Identify which cell holds the provided text, then report its [x, y] central coordinate. 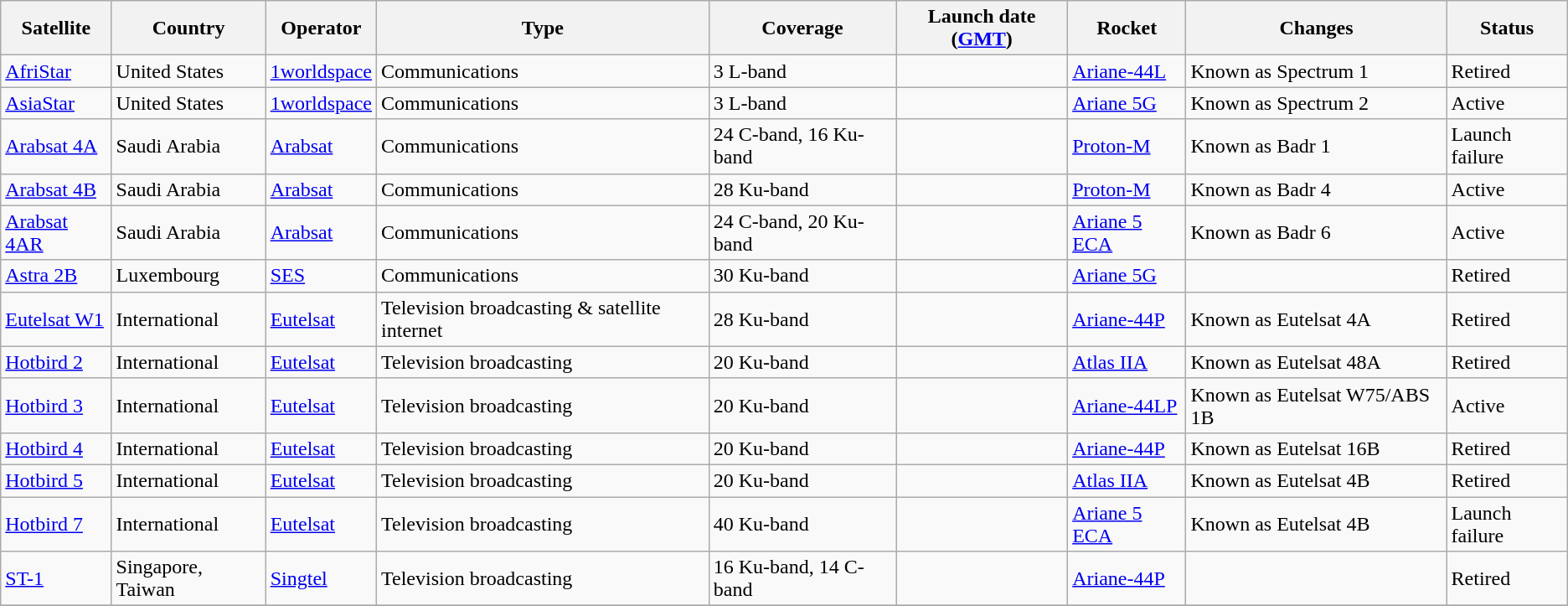
Hotbird 4 [56, 448]
Known as Spectrum 1 [1317, 71]
SES [321, 276]
16 Ku-band, 14 C-band [802, 578]
Ariane-44L [1127, 71]
Luxembourg [188, 276]
Known as Eutelsat 16B [1317, 448]
Status [1507, 28]
Arabsat 4AR [56, 233]
24 C-band, 20 Ku-band [802, 233]
Hotbird 5 [56, 480]
Hotbird 3 [56, 406]
Known as Eutelsat W75/ABS 1B [1317, 406]
AsiaStar [56, 103]
24 C-band, 16 Ku-band [802, 146]
Ariane-44LP [1127, 406]
Singtel [321, 578]
AfriStar [56, 71]
Launch date (GMT) [982, 28]
Known as Badr 1 [1317, 146]
Known as Badr 4 [1317, 189]
Known as Eutelsat 4A [1317, 319]
Satellite [56, 28]
Country [188, 28]
ST-1 [56, 578]
Rocket [1127, 28]
Arabsat 4B [56, 189]
Hotbird 2 [56, 362]
Known as Spectrum 2 [1317, 103]
Singapore, Taiwan [188, 578]
Television broadcasting & satellite internet [543, 319]
Eutelsat W1 [56, 319]
Astra 2B [56, 276]
Operator [321, 28]
Known as Eutelsat 48A [1317, 362]
Changes [1317, 28]
Hotbird 7 [56, 523]
40 Ku-band [802, 523]
30 Ku-band [802, 276]
Known as Badr 6 [1317, 233]
Coverage [802, 28]
Type [543, 28]
Arabsat 4A [56, 146]
